Extract the [x, y] coordinate from the center of the cell holding the provided text.  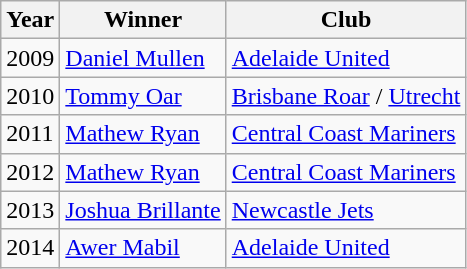
2009 [30, 58]
Awer Mabil [143, 248]
Brisbane Roar / Utrecht [346, 96]
2011 [30, 134]
Newcastle Jets [346, 210]
Year [30, 20]
Daniel Mullen [143, 58]
Club [346, 20]
2010 [30, 96]
2012 [30, 172]
2013 [30, 210]
2014 [30, 248]
Winner [143, 20]
Joshua Brillante [143, 210]
Tommy Oar [143, 96]
